Pinpoint the cell where the given text exists, returning its [x, y] midpoint coordinate. 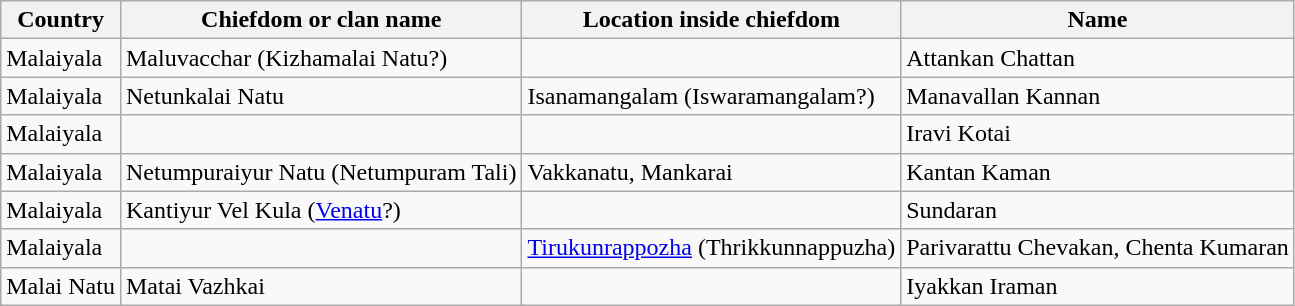
Kantiyur Vel Kula (Venatu?) [321, 210]
Iravi Kotai [1098, 134]
Chiefdom or clan name [321, 20]
Manavallan Kannan [1098, 96]
Name [1098, 20]
Netunkalai Natu [321, 96]
Maluvacchar (Kizhamalai Natu?) [321, 58]
Sundaran [1098, 210]
Kantan Kaman [1098, 172]
Location inside chiefdom [712, 20]
Matai Vazhkai [321, 286]
Attankan Chattan [1098, 58]
Vakkanatu, Mankarai [712, 172]
Malai Natu [61, 286]
Country [61, 20]
Iyakkan Iraman [1098, 286]
Parivarattu Chevakan, Chenta Kumaran [1098, 248]
Isanamangalam (Iswaramangalam?) [712, 96]
Tirukunrappozha (Thrikkunnappuzha) [712, 248]
Netumpuraiyur Natu (Netumpuram Tali) [321, 172]
